Search for the cell housing the specified text and yield its [x, y] center coordinate. 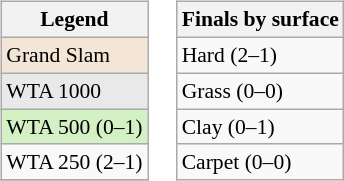
Clay (0–1) [260, 127]
Legend [74, 20]
Grand Slam [74, 55]
Grass (0–0) [260, 91]
Hard (2–1) [260, 55]
Finals by surface [260, 20]
WTA 1000 [74, 91]
WTA 250 (2–1) [74, 162]
Carpet (0–0) [260, 162]
WTA 500 (0–1) [74, 127]
